Return the (x, y) coordinate for the center point of the cell that contains the specified text.  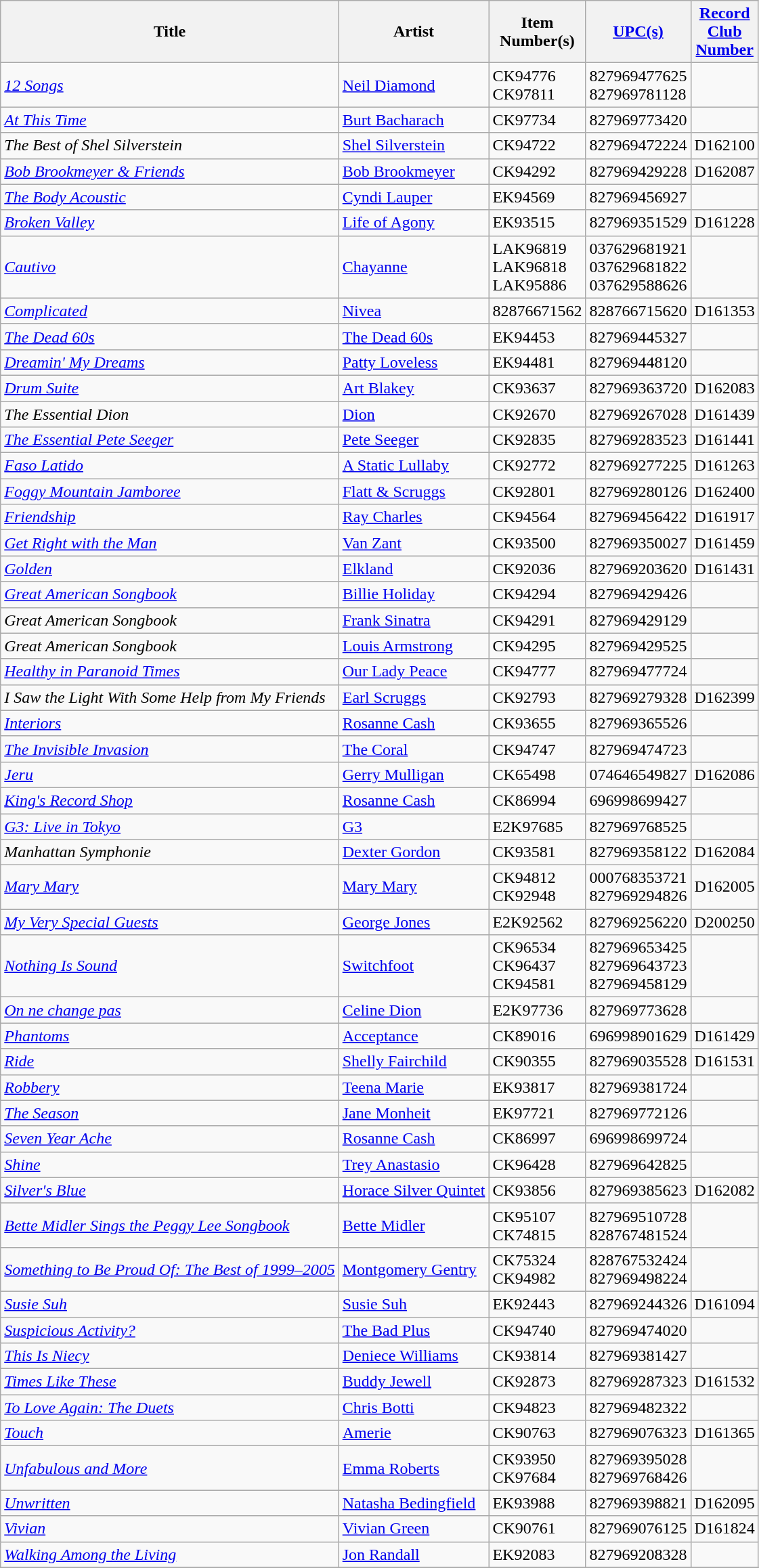
Billie Holiday (414, 594)
CK93814 (538, 1356)
CK93581 (538, 852)
827969208328 (638, 1554)
827969256220 (638, 922)
CK97734 (538, 120)
Buddy Jewell (414, 1382)
12 Songs (169, 85)
To Love Again: The Duets (169, 1408)
D161917 (724, 517)
Deniece Williams (414, 1356)
Ray Charles (414, 517)
Something to Be Proud Of: The Best of 1999–2005 (169, 1269)
827969283523 (638, 440)
CK93637 (538, 388)
Broken Valley (169, 223)
Frank Sinatra (414, 620)
D161353 (724, 311)
This Is Niecy (169, 1356)
EK94453 (538, 336)
Jeru (169, 775)
827969456927 (638, 197)
Gerry Mulligan (414, 775)
The Invisible Invasion (169, 749)
Natasha Bedingfield (414, 1503)
074646549827 (638, 775)
827969365526 (638, 723)
CK94294 (538, 594)
CK95107CK74815 (538, 1225)
CK93950CK97684 (538, 1468)
827969653425827969643723827969458129 (638, 966)
CK94295 (538, 646)
Walking Among the Living (169, 1554)
EK93988 (538, 1503)
Dexter Gordon (414, 852)
D162083 (724, 388)
827969429525 (638, 646)
CK86994 (538, 800)
Dion (414, 414)
Silver's Blue (169, 1190)
D161441 (724, 440)
827969472224 (638, 146)
Elkland (414, 569)
D161459 (724, 543)
Dreamin' My Dreams (169, 362)
Chayanne (414, 267)
CK94777 (538, 672)
CK93500 (538, 543)
CK94292 (538, 171)
Van Zant (414, 543)
827969768525 (638, 827)
Acceptance (414, 1036)
82876671562 (538, 311)
D161094 (724, 1304)
EK92083 (538, 1554)
D162084 (724, 852)
E2K92562 (538, 922)
Bob Brookmeyer & Friends (169, 171)
Cyndi Lauper (414, 197)
827969448120 (638, 362)
Shel Silverstein (414, 146)
Ride (169, 1062)
827969477724 (638, 672)
Montgomery Gentry (414, 1269)
Unwritten (169, 1503)
Manhattan Symphonie (169, 852)
EK93817 (538, 1087)
D162100 (724, 146)
827969279328 (638, 697)
Vivian Green (414, 1529)
LAK96819LAK96818LAK95886 (538, 267)
Bette Midler Sings the Peggy Lee Songbook (169, 1225)
D162087 (724, 171)
828766715620 (638, 311)
Trey Anastasio (414, 1164)
RecordClubNumber (724, 32)
Life of Agony (414, 223)
CK92801 (538, 492)
827969076323 (638, 1433)
CK92772 (538, 466)
Suspicious Activity? (169, 1330)
G3: Live in Tokyo (169, 827)
D161429 (724, 1036)
696998901629 (638, 1036)
827969395028827969768426 (638, 1468)
Cautivo (169, 267)
Touch (169, 1433)
Golden (169, 569)
Jon Randall (414, 1554)
Vivian (169, 1529)
827969358122 (638, 852)
827969381724 (638, 1087)
827969398821 (638, 1503)
E2K97685 (538, 827)
827969474020 (638, 1330)
Drum Suite (169, 388)
Nothing Is Sound (169, 966)
Seven Year Ache (169, 1139)
EK93515 (538, 223)
827969477625827969781128 (638, 85)
Robbery (169, 1087)
827969456422 (638, 517)
827969445327 (638, 336)
CK94564 (538, 517)
Artist (414, 32)
Switchfoot (414, 966)
Earl Scruggs (414, 697)
CK65498 (538, 775)
CK90355 (538, 1062)
827969642825 (638, 1164)
Title (169, 32)
827969773420 (638, 120)
Burt Bacharach (414, 120)
Phantoms (169, 1036)
ItemNumber(s) (538, 32)
CK96428 (538, 1164)
827969363720 (638, 388)
827969510728828767481524 (638, 1225)
My Very Special Guests (169, 922)
827969277225 (638, 466)
Bette Midler (414, 1225)
D161365 (724, 1433)
CK86997 (538, 1139)
Teena Marie (414, 1087)
Neil Diamond (414, 85)
CK92835 (538, 440)
Faso Latido (169, 466)
UPC(s) (638, 32)
Shine (169, 1164)
CK92036 (538, 569)
The Body Acoustic (169, 197)
CK75324CK94982 (538, 1269)
Art Blakey (414, 388)
The Season (169, 1113)
Bob Brookmeyer (414, 171)
The Best of Shel Silverstein (169, 146)
EK97721 (538, 1113)
827969350027 (638, 543)
CK94291 (538, 620)
CK93856 (538, 1190)
Nivea (414, 311)
At This Time (169, 120)
CK89016 (538, 1036)
CK94823 (538, 1408)
D162400 (724, 492)
CK92873 (538, 1382)
827969267028 (638, 414)
Pete Seeger (414, 440)
D161824 (724, 1529)
CK92793 (538, 697)
On ne change pas (169, 1010)
D161439 (724, 414)
CK92670 (538, 414)
CK94776CK97811 (538, 85)
827969474723 (638, 749)
827969287323 (638, 1382)
George Jones (414, 922)
827969351529 (638, 223)
CK90761 (538, 1529)
Healthy in Paranoid Times (169, 672)
828767532424827969498224 (638, 1269)
The Essential Dion (169, 414)
Louis Armstrong (414, 646)
I Saw the Light With Some Help from My Friends (169, 697)
Horace Silver Quintet (414, 1190)
A Static Lullaby (414, 466)
827969429426 (638, 594)
Get Right with the Man (169, 543)
827969203620 (638, 569)
827969076125 (638, 1529)
The Coral (414, 749)
Times Like These (169, 1382)
EK94569 (538, 197)
D161431 (724, 569)
Amerie (414, 1433)
827969280126 (638, 492)
827969482322 (638, 1408)
CK94722 (538, 146)
827969773628 (638, 1010)
Jane Monheit (414, 1113)
G3 (414, 827)
CK96534CK96437CK94581 (538, 966)
Celine Dion (414, 1010)
CK94747 (538, 749)
Foggy Mountain Jamboree (169, 492)
Our Lady Peace (414, 672)
696998699427 (638, 800)
000768353721827969294826 (638, 887)
827969244326 (638, 1304)
CK90763 (538, 1433)
Flatt & Scruggs (414, 492)
827969035528 (638, 1062)
D162005 (724, 887)
Unfabulous and More (169, 1468)
CK94740 (538, 1330)
CK94812CK92948 (538, 887)
The Bad Plus (414, 1330)
D162095 (724, 1503)
D161531 (724, 1062)
D161228 (724, 223)
D162086 (724, 775)
D162399 (724, 697)
827969772126 (638, 1113)
Patty Loveless (414, 362)
D200250 (724, 922)
E2K97736 (538, 1010)
696998699724 (638, 1139)
D162082 (724, 1190)
Chris Botti (414, 1408)
Interiors (169, 723)
King's Record Shop (169, 800)
CK93655 (538, 723)
827969429129 (638, 620)
Complicated (169, 311)
037629681921037629681822037629588626 (638, 267)
Shelly Fairchild (414, 1062)
EK94481 (538, 362)
Emma Roberts (414, 1468)
D161532 (724, 1382)
Friendship (169, 517)
D161263 (724, 466)
827969429228 (638, 171)
The Essential Pete Seeger (169, 440)
827969381427 (638, 1356)
827969385623 (638, 1190)
EK92443 (538, 1304)
